Output the (X, Y) coordinate of the center of the cell containing the given text.  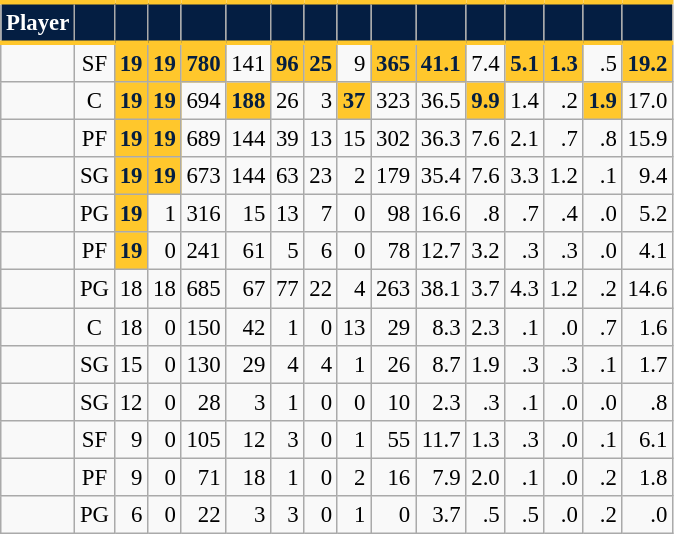
55 (394, 439)
61 (248, 251)
67 (248, 289)
7 (320, 214)
1.6 (647, 327)
36.3 (441, 139)
780 (204, 62)
77 (288, 289)
3.2 (486, 251)
41.1 (441, 62)
78 (394, 251)
4.1 (647, 251)
5 (288, 251)
16.6 (441, 214)
38.1 (441, 289)
130 (204, 364)
263 (394, 289)
2.0 (486, 477)
7.9 (441, 477)
35.4 (441, 176)
4.3 (524, 289)
71 (204, 477)
5.1 (524, 62)
16 (394, 477)
316 (204, 214)
39 (288, 139)
10 (394, 402)
241 (204, 251)
365 (394, 62)
28 (204, 402)
7.4 (486, 62)
63 (288, 176)
179 (394, 176)
11.7 (441, 439)
9.4 (647, 176)
2.1 (524, 139)
Player (38, 22)
1.7 (647, 364)
23 (320, 176)
685 (204, 289)
.4 (564, 214)
98 (394, 214)
150 (204, 327)
96 (288, 62)
3.3 (524, 176)
1.4 (524, 101)
188 (248, 101)
15.9 (647, 139)
694 (204, 101)
8.7 (441, 364)
14.6 (647, 289)
37 (354, 101)
19.2 (647, 62)
141 (248, 62)
323 (394, 101)
302 (394, 139)
42 (248, 327)
673 (204, 176)
105 (204, 439)
8.3 (441, 327)
6.1 (647, 439)
5.2 (647, 214)
689 (204, 139)
1.8 (647, 477)
9.9 (486, 101)
25 (320, 62)
17.0 (647, 101)
12.7 (441, 251)
36.5 (441, 101)
